Return [X, Y] of the center of cell containing provided text 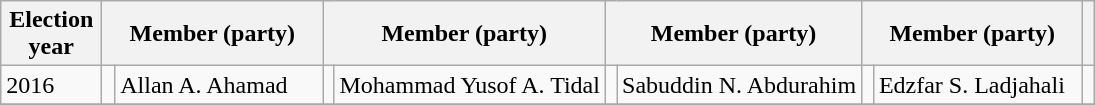
Allan A. Ahamad [219, 85]
2016 [52, 85]
Mohammad Yusof A. Tidal [470, 85]
Sabuddin N. Abdurahim [740, 85]
Electionyear [52, 34]
Edzfar S. Ladjahali [978, 85]
